Detect which cell encompasses the target text, then output its (X, Y) center coordinate. 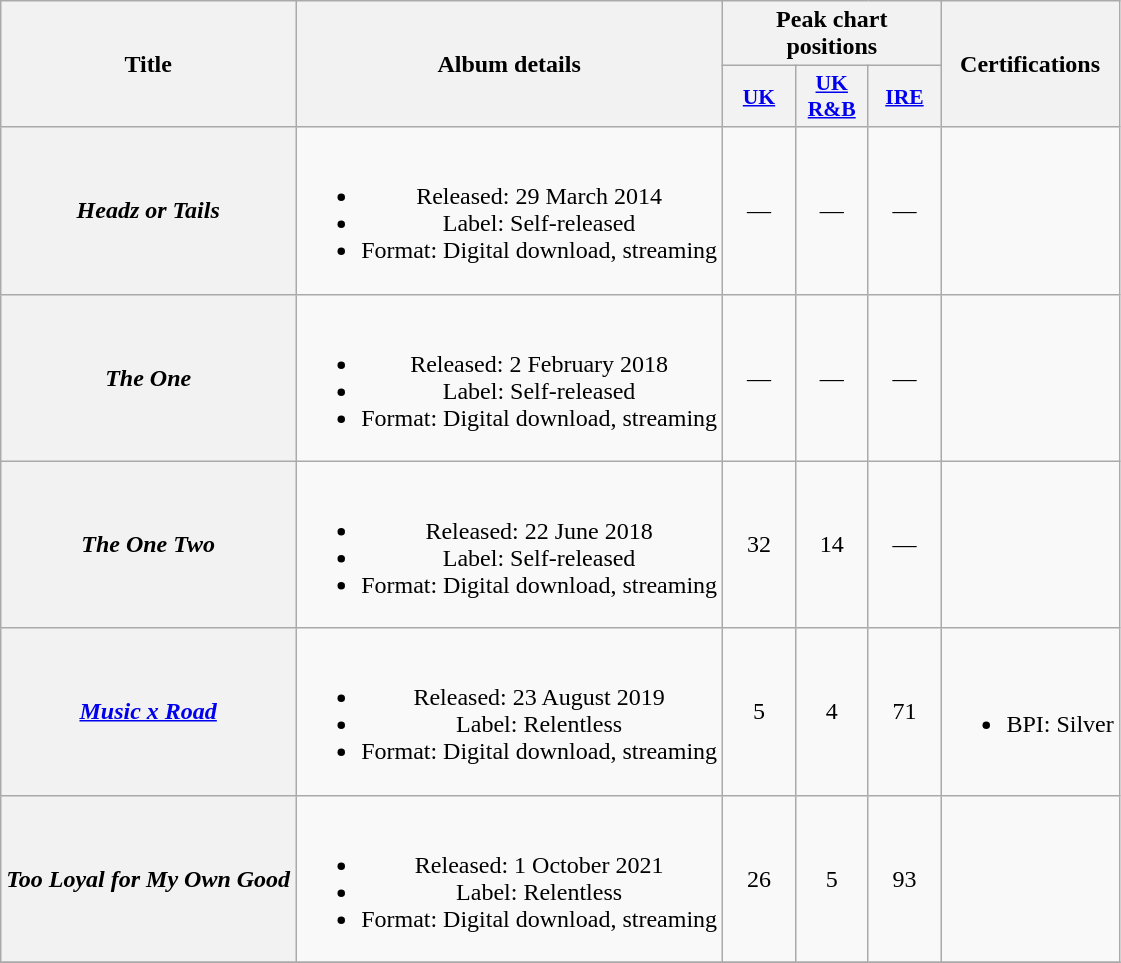
Released: 2 February 2018Label: Self-releasedFormat: Digital download, streaming (510, 378)
Released: 1 October 2021Label: RelentlessFormat: Digital download, streaming (510, 878)
Too Loyal for My Own Good (148, 878)
The One (148, 378)
Released: 29 March 2014Label: Self-releasedFormat: Digital download, streaming (510, 210)
14 (832, 544)
32 (760, 544)
Peak chart positions (832, 34)
Title (148, 64)
BPI: Silver (1030, 712)
93 (904, 878)
UK (760, 96)
The One Two (148, 544)
26 (760, 878)
Music x Road (148, 712)
4 (832, 712)
Album details (510, 64)
Released: 23 August 2019Label: RelentlessFormat: Digital download, streaming (510, 712)
Headz or Tails (148, 210)
UKR&B (832, 96)
71 (904, 712)
IRE (904, 96)
Certifications (1030, 64)
Released: 22 June 2018Label: Self-releasedFormat: Digital download, streaming (510, 544)
